Return [x, y] of the center of cell containing provided text 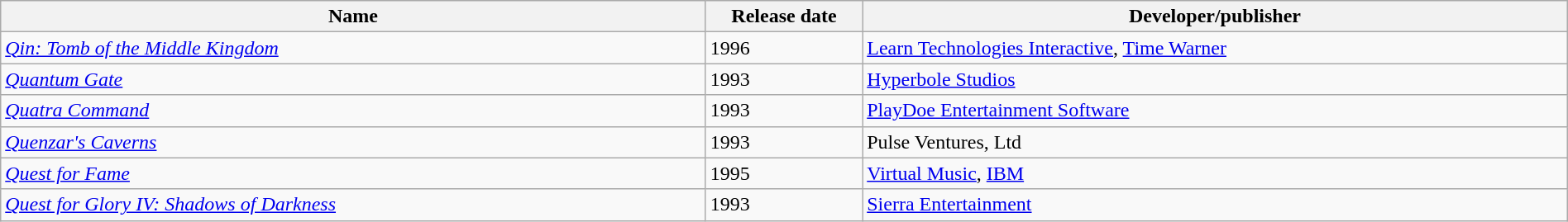
Quenzar's Caverns [354, 142]
Developer/publisher [1216, 17]
1995 [784, 173]
Quatra Command [354, 111]
PlayDoe Entertainment Software [1216, 111]
Quantum Gate [354, 79]
Quest for Glory IV: Shadows of Darkness [354, 205]
Hyperbole Studios [1216, 79]
Name [354, 17]
Release date [784, 17]
Sierra Entertainment [1216, 205]
Pulse Ventures, Ltd [1216, 142]
Learn Technologies Interactive, Time Warner [1216, 48]
1996 [784, 48]
Qin: Tomb of the Middle Kingdom [354, 48]
Quest for Fame [354, 173]
Virtual Music, IBM [1216, 173]
